Provide the (x, y) coordinate of the cell's center where the given text is located.  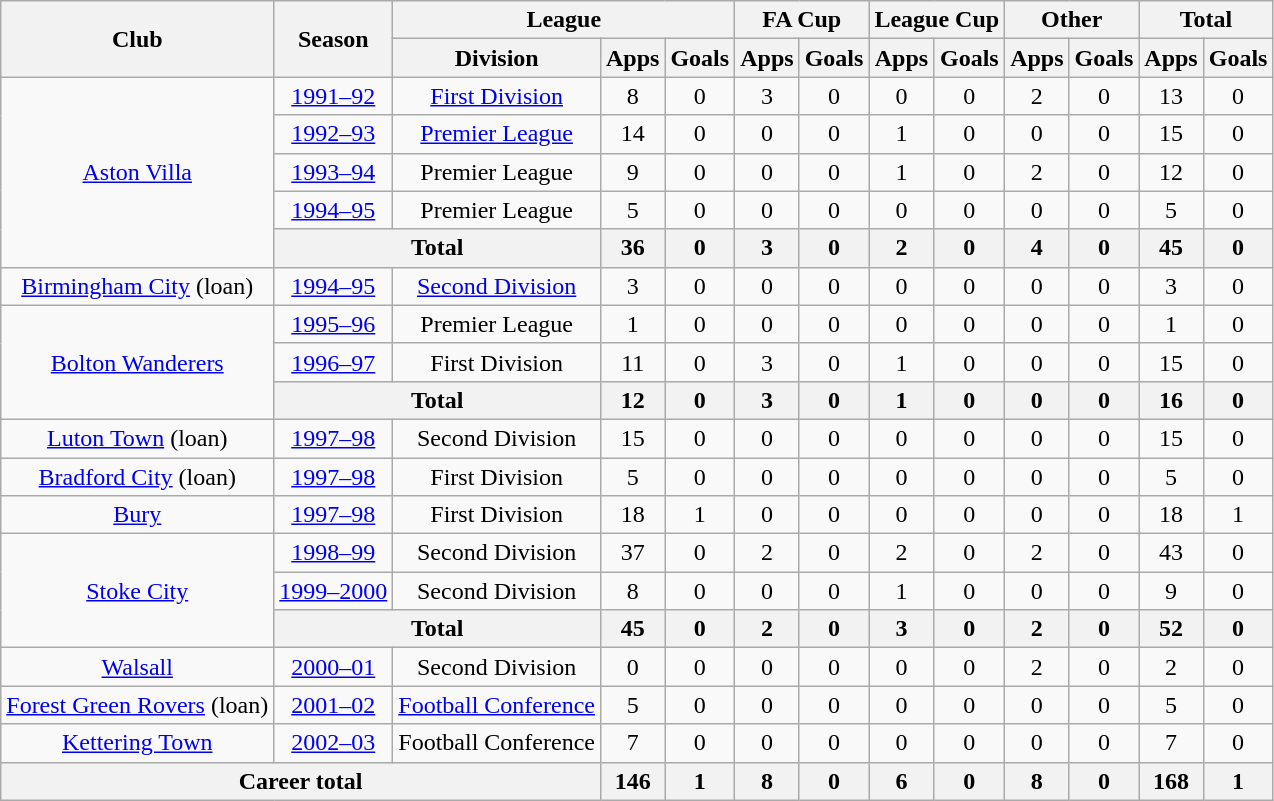
Bury (138, 515)
League (564, 20)
Bradford City (loan) (138, 477)
Walsall (138, 667)
Luton Town (loan) (138, 438)
1996–97 (334, 362)
14 (632, 134)
13 (1171, 96)
2001–02 (334, 705)
1992–93 (334, 134)
11 (632, 362)
168 (1171, 781)
Forest Green Rovers (loan) (138, 705)
FA Cup (802, 20)
Career total (301, 781)
2000–01 (334, 667)
Aston Villa (138, 172)
1993–94 (334, 172)
6 (902, 781)
Kettering Town (138, 743)
Season (334, 39)
Birmingham City (loan) (138, 286)
1999–2000 (334, 591)
36 (632, 248)
1995–96 (334, 324)
1998–99 (334, 553)
37 (632, 553)
Bolton Wanderers (138, 362)
146 (632, 781)
Other (1072, 20)
16 (1171, 400)
52 (1171, 629)
Division (497, 58)
43 (1171, 553)
2002–03 (334, 743)
Stoke City (138, 591)
1991–92 (334, 96)
Club (138, 39)
League Cup (937, 20)
4 (1037, 248)
